Determine the [x, y] coordinate at the center of the cell enclosing the given text.  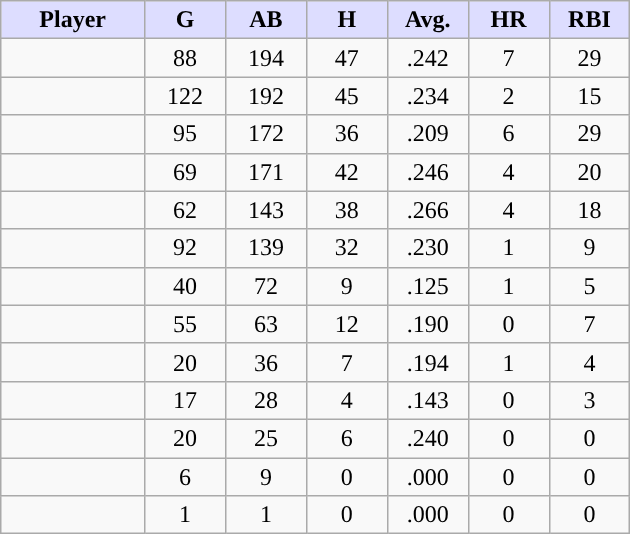
55 [186, 324]
139 [266, 248]
17 [186, 400]
47 [346, 58]
32 [346, 248]
192 [266, 96]
12 [346, 324]
.234 [428, 96]
72 [266, 286]
42 [346, 172]
38 [346, 210]
143 [266, 210]
171 [266, 172]
.209 [428, 134]
.194 [428, 362]
18 [590, 210]
122 [186, 96]
95 [186, 134]
69 [186, 172]
88 [186, 58]
172 [266, 134]
63 [266, 324]
Player [73, 20]
HR [508, 20]
.230 [428, 248]
2 [508, 96]
.246 [428, 172]
RBI [590, 20]
194 [266, 58]
.190 [428, 324]
AB [266, 20]
3 [590, 400]
62 [186, 210]
.240 [428, 438]
Avg. [428, 20]
H [346, 20]
G [186, 20]
5 [590, 286]
15 [590, 96]
.143 [428, 400]
.266 [428, 210]
.125 [428, 286]
.242 [428, 58]
40 [186, 286]
25 [266, 438]
45 [346, 96]
28 [266, 400]
92 [186, 248]
